Find where the given text appears and provide that cell's center as (X, Y) coordinate. 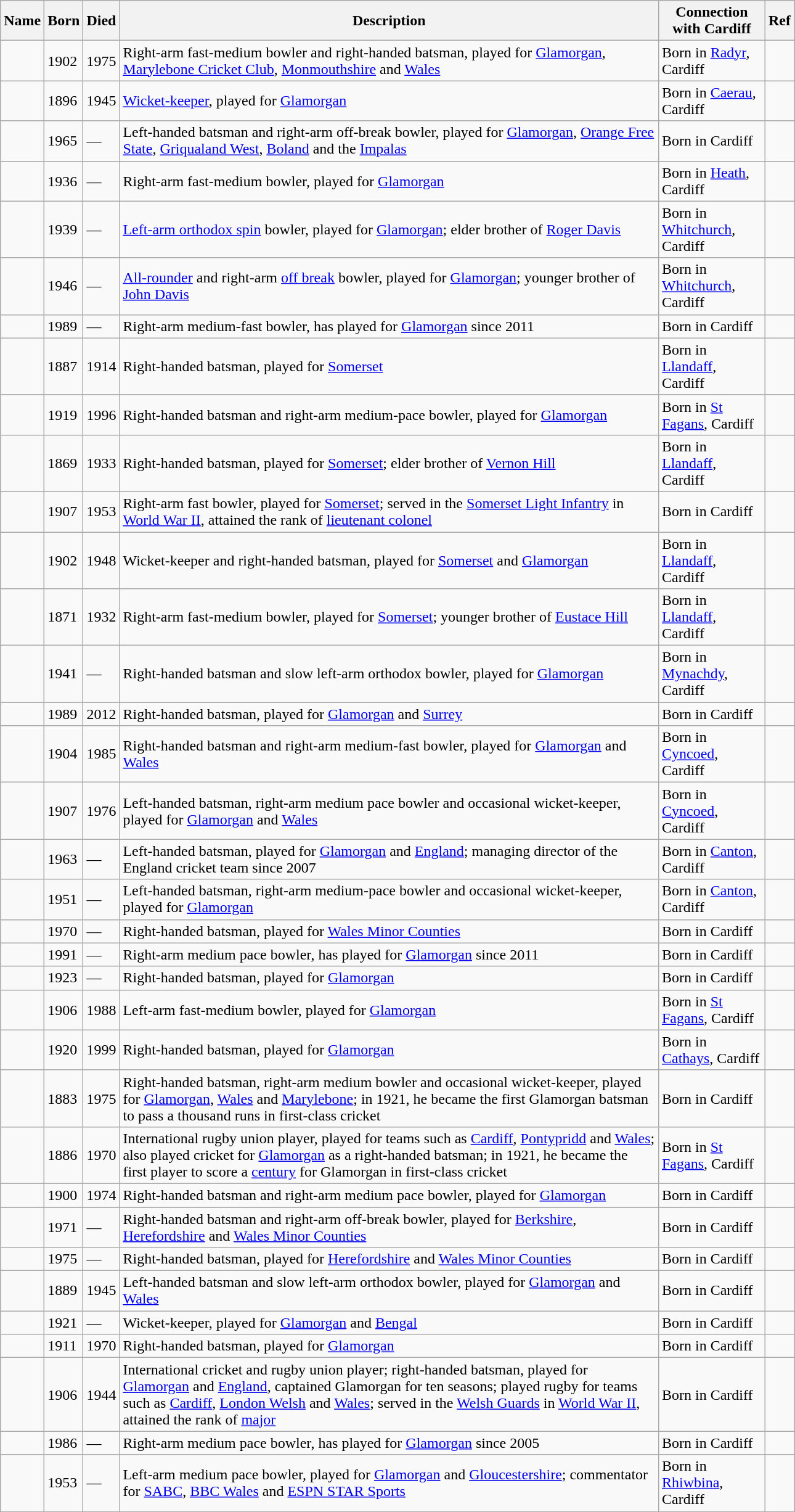
Left-handed batsman, right-arm medium pace bowler and occasional wicket-keeper, played for Glamorgan and Wales (389, 811)
1932 (101, 617)
1889 (64, 1291)
1911 (64, 1346)
Born in Rhiwbina, Cardiff (711, 1483)
Left-handed batsman and slow left-arm orthodox bowler, played for Glamorgan and Wales (389, 1291)
1941 (64, 674)
Right-arm fast-medium bowler, played for Somerset; younger brother of Eustace Hill (389, 617)
1951 (64, 899)
Right-arm medium-fast bowler, has played for Glamorgan since 2011 (389, 326)
Right-arm medium pace bowler, has played for Glamorgan since 2005 (389, 1443)
1946 (64, 286)
1974 (101, 1195)
1999 (101, 1050)
Left-handed batsman and right-arm off-break bowler, played for Glamorgan, Orange Free State, Griqualand West, Boland and the Impalas (389, 141)
Right-handed batsman, played for Wales Minor Counties (389, 931)
Right-handed batsman and right-arm medium pace bowler, played for Glamorgan (389, 1195)
Born in Caerau, Cardiff (711, 101)
1991 (64, 955)
1963 (64, 860)
Right-arm medium pace bowler, has played for Glamorgan since 2011 (389, 955)
1986 (64, 1443)
Description (389, 21)
All-rounder and right-arm off break bowler, played for Glamorgan; younger brother of John Davis (389, 286)
Left-arm orthodox spin bowler, played for Glamorgan; elder brother of Roger Davis (389, 229)
Ref (779, 21)
Right-handed batsman, played for Glamorgan and Surrey (389, 714)
Left-arm fast-medium bowler, played for Glamorgan (389, 1010)
1871 (64, 617)
Name (22, 21)
Left-arm medium pace bowler, played for Glamorgan and Gloucestershire; commentator for SABC, BBC Wales and ESPN STAR Sports (389, 1483)
Died (101, 21)
1900 (64, 1195)
1886 (64, 1155)
1948 (101, 560)
1869 (64, 463)
Right-arm fast-medium bowler and right-handed batsman, played for Glamorgan, Marylebone Cricket Club, Monmouthshire and Wales (389, 60)
Right-handed batsman and right-arm medium-pace bowler, played for Glamorgan (389, 414)
Right-arm fast-medium bowler, played for Glamorgan (389, 181)
1976 (101, 811)
Left-handed batsman, right-arm medium-pace bowler and occasional wicket-keeper, played for Glamorgan (389, 899)
Born in Mynachdy, Cardiff (711, 674)
Right-handed batsman and right-arm off-break bowler, played for Berkshire, Herefordshire and Wales Minor Counties (389, 1227)
1896 (64, 101)
1923 (64, 978)
1887 (64, 366)
1965 (64, 141)
Right-handed batsman and right-arm medium-fast bowler, played for Glamorgan and Wales (389, 754)
1988 (101, 1010)
Wicket-keeper, played for Glamorgan (389, 101)
1996 (101, 414)
1971 (64, 1227)
Connection with Cardiff (711, 21)
Wicket-keeper and right-handed batsman, played for Somerset and Glamorgan (389, 560)
Right-handed batsman, played for Herefordshire and Wales Minor Counties (389, 1259)
2012 (101, 714)
1944 (101, 1395)
1920 (64, 1050)
1921 (64, 1323)
Born (64, 21)
1914 (101, 366)
1985 (101, 754)
Wicket-keeper, played for Glamorgan and Bengal (389, 1323)
Born in Cathays, Cardiff (711, 1050)
1919 (64, 414)
Left-handed batsman, played for Glamorgan and England; managing director of the England cricket team since 2007 (389, 860)
1883 (64, 1098)
Born in Radyr, Cardiff (711, 60)
Right-handed batsman and slow left-arm orthodox bowler, played for Glamorgan (389, 674)
1939 (64, 229)
Right-handed batsman, played for Somerset (389, 366)
Right-arm fast bowler, played for Somerset; served in the Somerset Light Infantry in World War II, attained the rank of lieutenant colonel (389, 512)
Born in Heath, Cardiff (711, 181)
1904 (64, 754)
Right-handed batsman, played for Somerset; elder brother of Vernon Hill (389, 463)
1936 (64, 181)
1933 (101, 463)
